For the text-containing cell, return its midpoint in [X, Y] coordinate format. 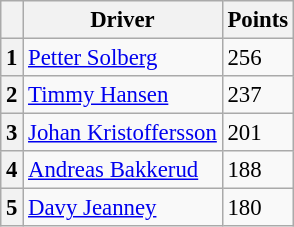
Driver [122, 20]
180 [258, 208]
188 [258, 170]
Andreas Bakkerud [122, 170]
3 [12, 133]
201 [258, 133]
4 [12, 170]
Timmy Hansen [122, 95]
Points [258, 20]
1 [12, 58]
237 [258, 95]
2 [12, 95]
Johan Kristoffersson [122, 133]
Davy Jeanney [122, 208]
256 [258, 58]
Petter Solberg [122, 58]
5 [12, 208]
